Pinpoint the cell where the given text exists, returning its (x, y) midpoint coordinate. 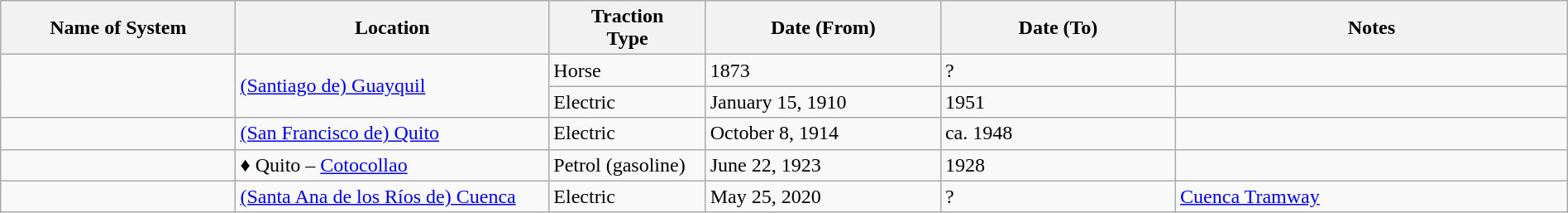
Date (From) (823, 28)
May 25, 2020 (823, 196)
Horse (627, 70)
ca. 1948 (1058, 133)
Location (392, 28)
October 8, 1914 (823, 133)
January 15, 1910 (823, 102)
1951 (1058, 102)
Cuenca Tramway (1372, 196)
(Santa Ana de los Ríos de) Cuenca (392, 196)
Date (To) (1058, 28)
Petrol (gasoline) (627, 165)
TractionType (627, 28)
(Santiago de) Guayquil (392, 86)
1873 (823, 70)
Notes (1372, 28)
June 22, 1923 (823, 165)
1928 (1058, 165)
(San Francisco de) Quito (392, 133)
Name of System (118, 28)
♦ Quito – Cotocollao (392, 165)
